Detect which cell encompasses the target text, then output its [X, Y] center coordinate. 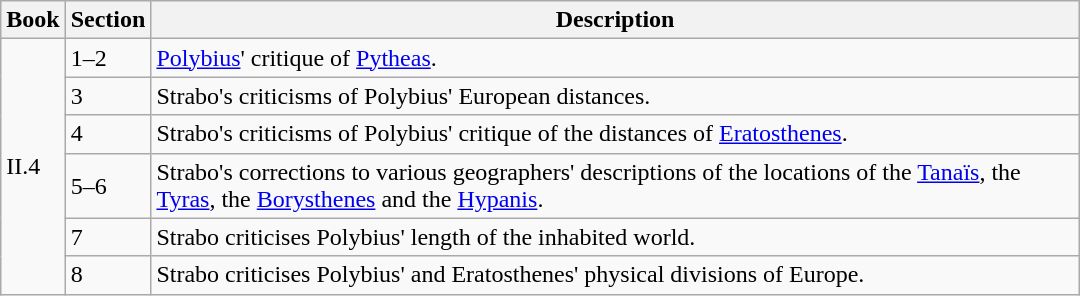
8 [108, 275]
Strabo's criticisms of Polybius' critique of the distances of Eratosthenes. [615, 134]
5–6 [108, 186]
Strabo criticises Polybius' length of the inhabited world. [615, 237]
7 [108, 237]
Description [615, 20]
3 [108, 96]
Strabo's criticisms of Polybius' European distances. [615, 96]
Book [33, 20]
Section [108, 20]
Strabo's corrections to various geographers' descriptions of the locations of the Tanaïs, the Tyras, the Borysthenes and the Hypanis. [615, 186]
4 [108, 134]
II.4 [33, 166]
1–2 [108, 58]
Polybius' critique of Pytheas. [615, 58]
Strabo criticises Polybius' and Eratosthenes' physical divisions of Europe. [615, 275]
